Find where the given text appears and provide that cell's center as (X, Y) coordinate. 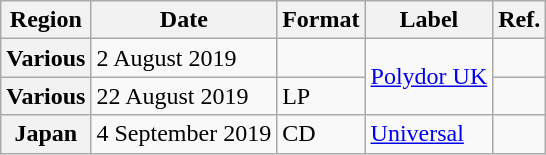
CD (321, 134)
Region (46, 20)
Label (429, 20)
Japan (46, 134)
22 August 2019 (184, 96)
Ref. (520, 20)
2 August 2019 (184, 58)
Date (184, 20)
4 September 2019 (184, 134)
Polydor UK (429, 77)
Format (321, 20)
LP (321, 96)
Universal (429, 134)
